Capture the cell that displays the provided text and extract its (X, Y) central coordinate. 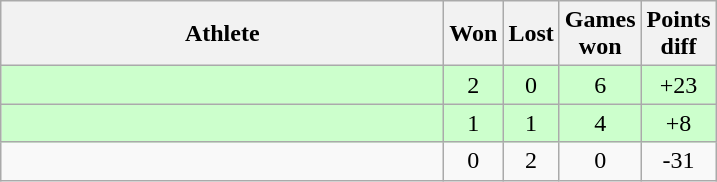
Athlete (222, 34)
Lost (531, 34)
Won (474, 34)
4 (600, 123)
Gameswon (600, 34)
Pointsdiff (678, 34)
-31 (678, 161)
6 (600, 85)
+8 (678, 123)
+23 (678, 85)
